Determine the [x, y] coordinate at the center of the cell enclosing the given text.  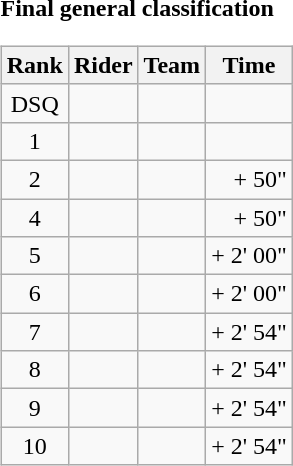
Rider [103, 65]
2 [34, 179]
Time [250, 65]
Team [172, 65]
6 [34, 294]
DSQ [34, 103]
10 [34, 446]
1 [34, 141]
9 [34, 408]
Rank [34, 65]
5 [34, 256]
8 [34, 370]
7 [34, 332]
4 [34, 217]
